Determine the [X, Y] coordinate at the center of the cell enclosing the given text.  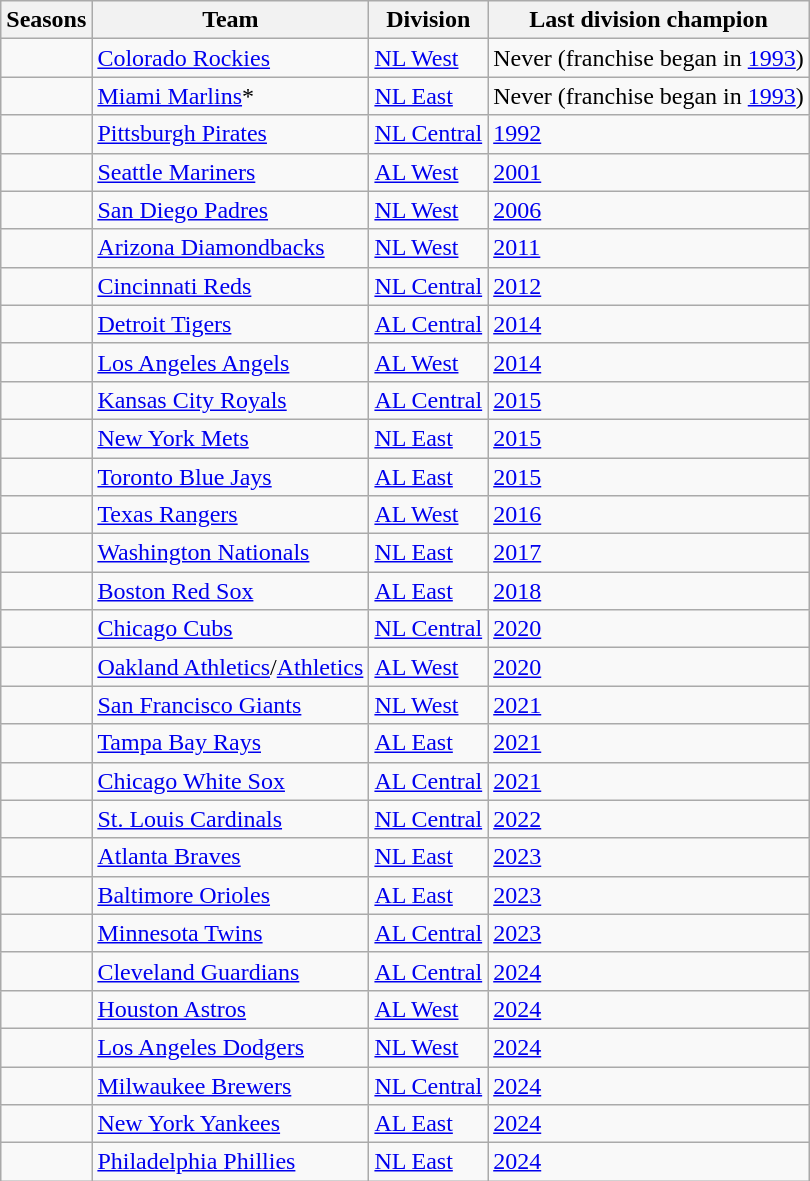
Miami Marlins* [230, 96]
Colorado Rockies [230, 58]
Chicago Cubs [230, 629]
2017 [649, 553]
Arizona Diamondbacks [230, 248]
Seattle Mariners [230, 172]
San Diego Padres [230, 210]
2012 [649, 286]
Team [230, 20]
St. Louis Cardinals [230, 819]
Atlanta Braves [230, 857]
Last division champion [649, 20]
New York Yankees [230, 1124]
2018 [649, 591]
Minnesota Twins [230, 933]
2011 [649, 248]
Detroit Tigers [230, 324]
Cleveland Guardians [230, 971]
Chicago White Sox [230, 781]
Cincinnati Reds [230, 286]
Oakland Athletics/Athletics [230, 667]
Philadelphia Phillies [230, 1162]
1992 [649, 134]
Baltimore Orioles [230, 895]
2001 [649, 172]
Boston Red Sox [230, 591]
San Francisco Giants [230, 705]
Seasons [46, 20]
Los Angeles Dodgers [230, 1047]
Pittsburgh Pirates [230, 134]
2016 [649, 515]
Washington Nationals [230, 553]
Division [428, 20]
Texas Rangers [230, 515]
2006 [649, 210]
Tampa Bay Rays [230, 743]
New York Mets [230, 438]
Los Angeles Angels [230, 362]
2022 [649, 819]
Milwaukee Brewers [230, 1085]
Houston Astros [230, 1009]
Kansas City Royals [230, 400]
Toronto Blue Jays [230, 477]
